Output the [X, Y] coordinate of the center of the cell containing the given text.  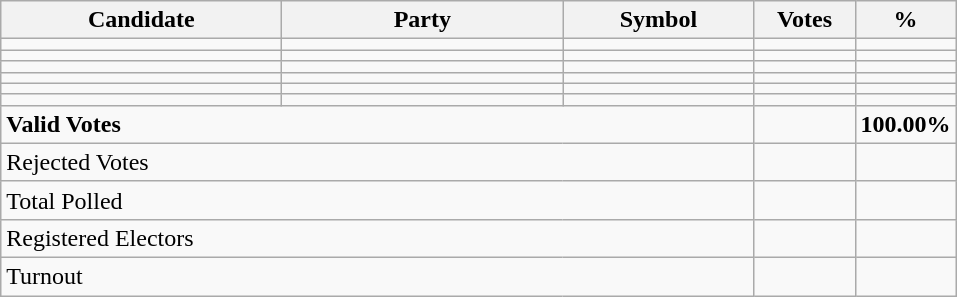
Total Polled [378, 200]
Valid Votes [378, 124]
100.00% [906, 124]
Party [422, 20]
Candidate [142, 20]
Turnout [378, 276]
Votes [804, 20]
Registered Electors [378, 238]
Rejected Votes [378, 162]
% [906, 20]
Symbol [658, 20]
